Return the [X, Y] coordinate for the center point of the cell that contains the specified text.  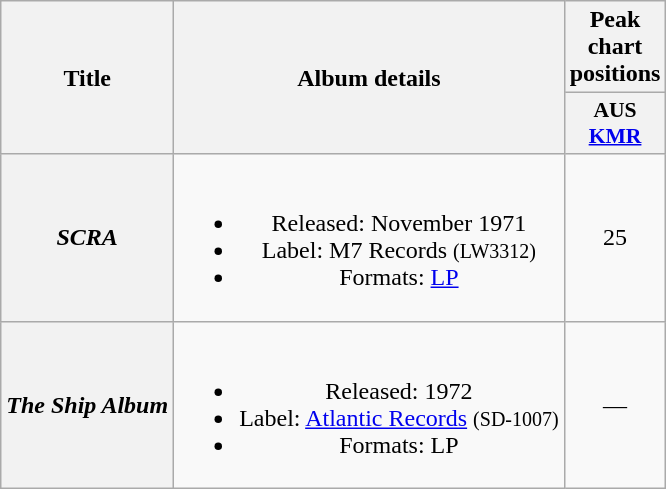
Album details [370, 78]
Peak chart positions [615, 47]
25 [615, 238]
The Ship Album [88, 404]
SCRA [88, 238]
AUSKMR [615, 124]
Title [88, 78]
Released: November 1971Label: M7 Records (LW3312)Formats: LP [370, 238]
Released: 1972Label: Atlantic Records (SD-1007)Formats: LP [370, 404]
— [615, 404]
